Output the (x, y) coordinate of the center of the cell containing the given text.  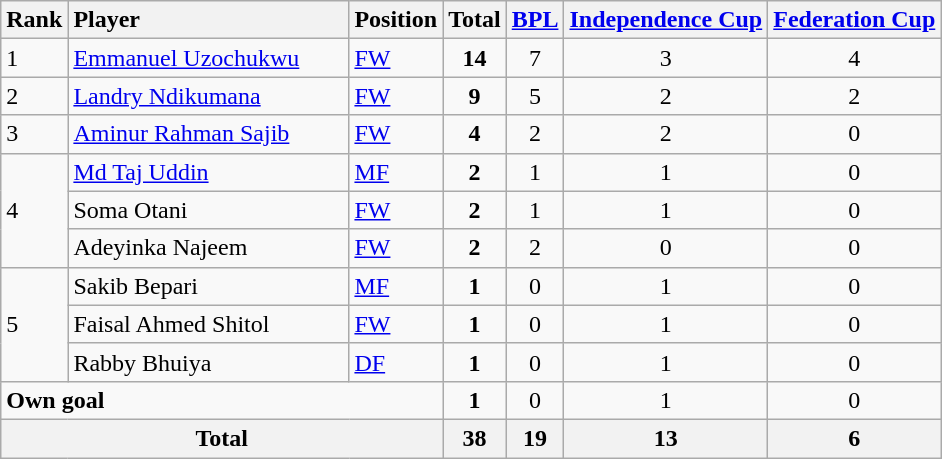
Player (208, 20)
Landry Ndikumana (208, 96)
38 (475, 438)
Sakib Bepari (208, 286)
Emmanuel Uzochukwu (208, 58)
BPL (535, 20)
Adeyinka Najeem (208, 248)
DF (396, 362)
6 (854, 438)
Faisal Ahmed Shitol (208, 324)
9 (475, 96)
13 (666, 438)
Position (396, 20)
19 (535, 438)
Federation Cup (854, 20)
14 (475, 58)
Rabby Bhuiya (208, 362)
Rank (34, 20)
Own goal (222, 400)
Independence Cup (666, 20)
7 (535, 58)
Aminur Rahman Sajib (208, 134)
Soma Otani (208, 210)
Md Taj Uddin (208, 172)
